Scan for the cell matching the given text and deliver its [X, Y] coordinate at center. 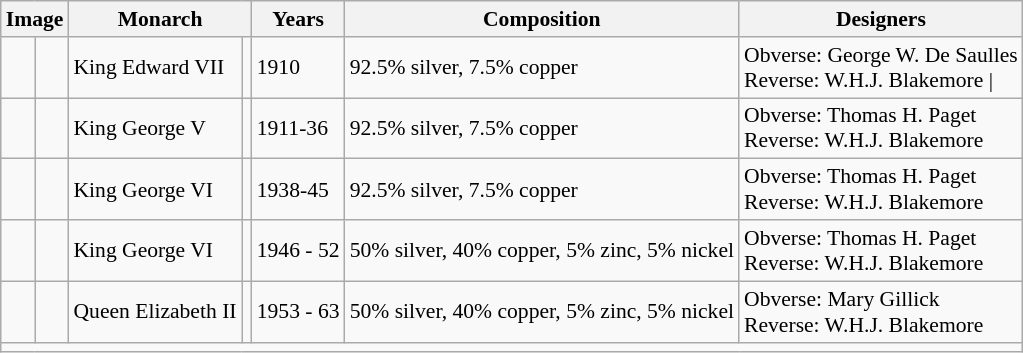
Monarch [160, 19]
Composition [542, 19]
1910 [298, 68]
King Edward VII [154, 68]
1938-45 [298, 190]
1911-36 [298, 128]
Years [298, 19]
Queen Elizabeth II [154, 312]
Image [35, 19]
King George V [154, 128]
Obverse: Mary GillickReverse: W.H.J. Blakemore [881, 312]
Obverse: George W. De SaullesReverse: W.H.J. Blakemore | [881, 68]
Designers [881, 19]
1953 - 63 [298, 312]
1946 - 52 [298, 250]
